Provide the (x, y) coordinate of the cell's center where the given text is located.  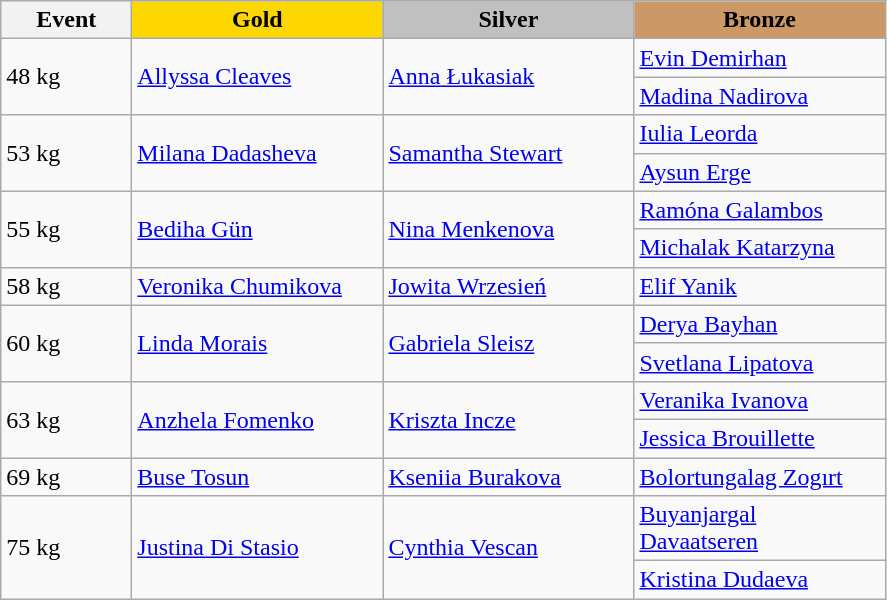
Jessica Brouillette (760, 438)
53 kg (66, 153)
Jowita Wrzesień (508, 286)
Allyssa Cleaves (258, 77)
Bolortungalag Zogırt (760, 477)
Kristina Dudaeva (760, 580)
Bronze (760, 20)
Anzhela Fomenko (258, 419)
Aysun Erge (760, 172)
Veronika Chumikova (258, 286)
Milana Dadasheva (258, 153)
Evin Demirhan (760, 58)
Kseniia Burakova (508, 477)
Veranika Ivanova (760, 400)
Gabriela Sleisz (508, 343)
Gold (258, 20)
75 kg (66, 548)
Michalak Katarzyna (760, 248)
Anna Łukasiak (508, 77)
Justina Di Stasio (258, 548)
69 kg (66, 477)
63 kg (66, 419)
Buse Tosun (258, 477)
Kriszta Incze (508, 419)
48 kg (66, 77)
Samantha Stewart (508, 153)
60 kg (66, 343)
Iulia Leorda (760, 134)
Nina Menkenova (508, 229)
Silver (508, 20)
Event (66, 20)
Buyanjargal Davaatseren (760, 528)
Elif Yanik (760, 286)
58 kg (66, 286)
Svetlana Lipatova (760, 362)
Derya Bayhan (760, 324)
Cynthia Vescan (508, 548)
55 kg (66, 229)
Madina Nadirova (760, 96)
Ramóna Galambos (760, 210)
Linda Morais (258, 343)
Bediha Gün (258, 229)
